Output the [X, Y] coordinate of the center of the cell containing the given text.  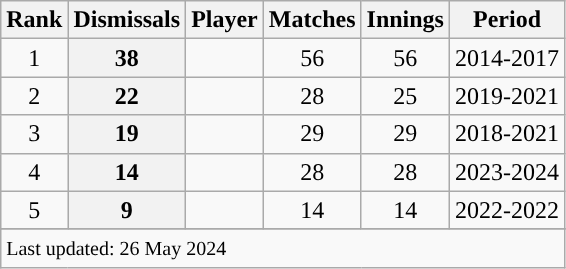
2019-2021 [506, 96]
Player [225, 20]
2022-2022 [506, 210]
Matches [312, 20]
Last updated: 26 May 2024 [283, 248]
19 [127, 134]
2018-2021 [506, 134]
25 [405, 96]
Innings [405, 20]
4 [34, 172]
3 [34, 134]
9 [127, 210]
Dismissals [127, 20]
Period [506, 20]
1 [34, 58]
Rank [34, 20]
38 [127, 58]
22 [127, 96]
2 [34, 96]
2014-2017 [506, 58]
5 [34, 210]
2023-2024 [506, 172]
